Determine the [x, y] coordinate at the center of the cell enclosing the given text.  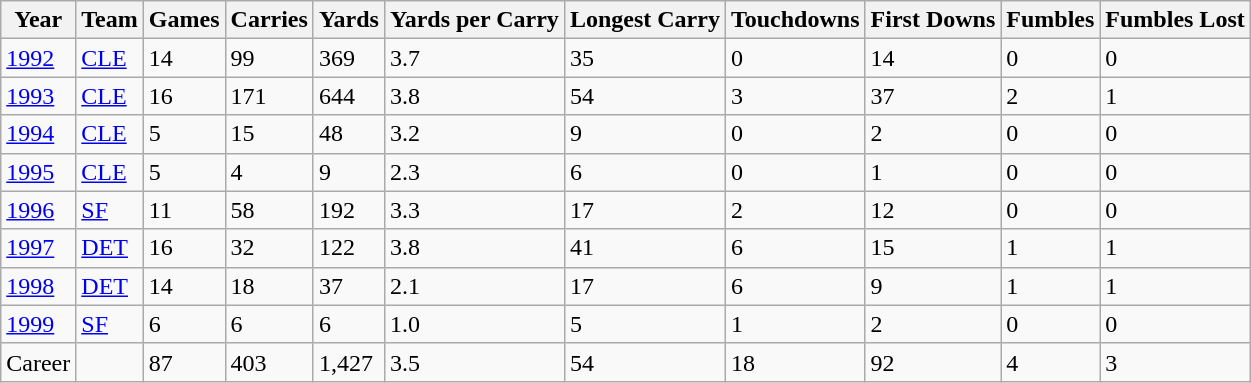
Touchdowns [795, 20]
Games [184, 20]
Year [38, 20]
171 [269, 96]
2.1 [474, 286]
1996 [38, 210]
1.0 [474, 324]
12 [933, 210]
35 [644, 58]
99 [269, 58]
48 [348, 134]
403 [269, 362]
3.5 [474, 362]
11 [184, 210]
Yards per Carry [474, 20]
Longest Carry [644, 20]
Team [110, 20]
3.2 [474, 134]
1998 [38, 286]
644 [348, 96]
41 [644, 248]
1992 [38, 58]
122 [348, 248]
58 [269, 210]
Fumbles Lost [1175, 20]
1995 [38, 172]
1999 [38, 324]
192 [348, 210]
2.3 [474, 172]
Yards [348, 20]
1993 [38, 96]
1994 [38, 134]
3.7 [474, 58]
1,427 [348, 362]
First Downs [933, 20]
92 [933, 362]
3.3 [474, 210]
87 [184, 362]
369 [348, 58]
Carries [269, 20]
Career [38, 362]
1997 [38, 248]
32 [269, 248]
Fumbles [1050, 20]
